For the text-containing cell, return its midpoint in [X, Y] coordinate format. 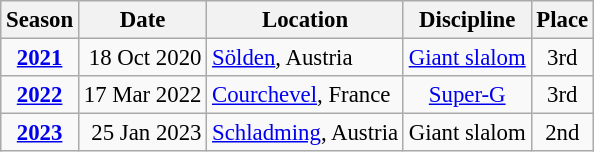
2023 [40, 133]
Place [562, 20]
Season [40, 20]
Sölden, Austria [306, 58]
2022 [40, 95]
2nd [562, 133]
2021 [40, 58]
Date [142, 20]
Schladming, Austria [306, 133]
18 Oct 2020 [142, 58]
Super-G [467, 95]
25 Jan 2023 [142, 133]
Courchevel, France [306, 95]
Discipline [467, 20]
17 Mar 2022 [142, 95]
Location [306, 20]
